Detect which cell encompasses the target text, then output its [x, y] center coordinate. 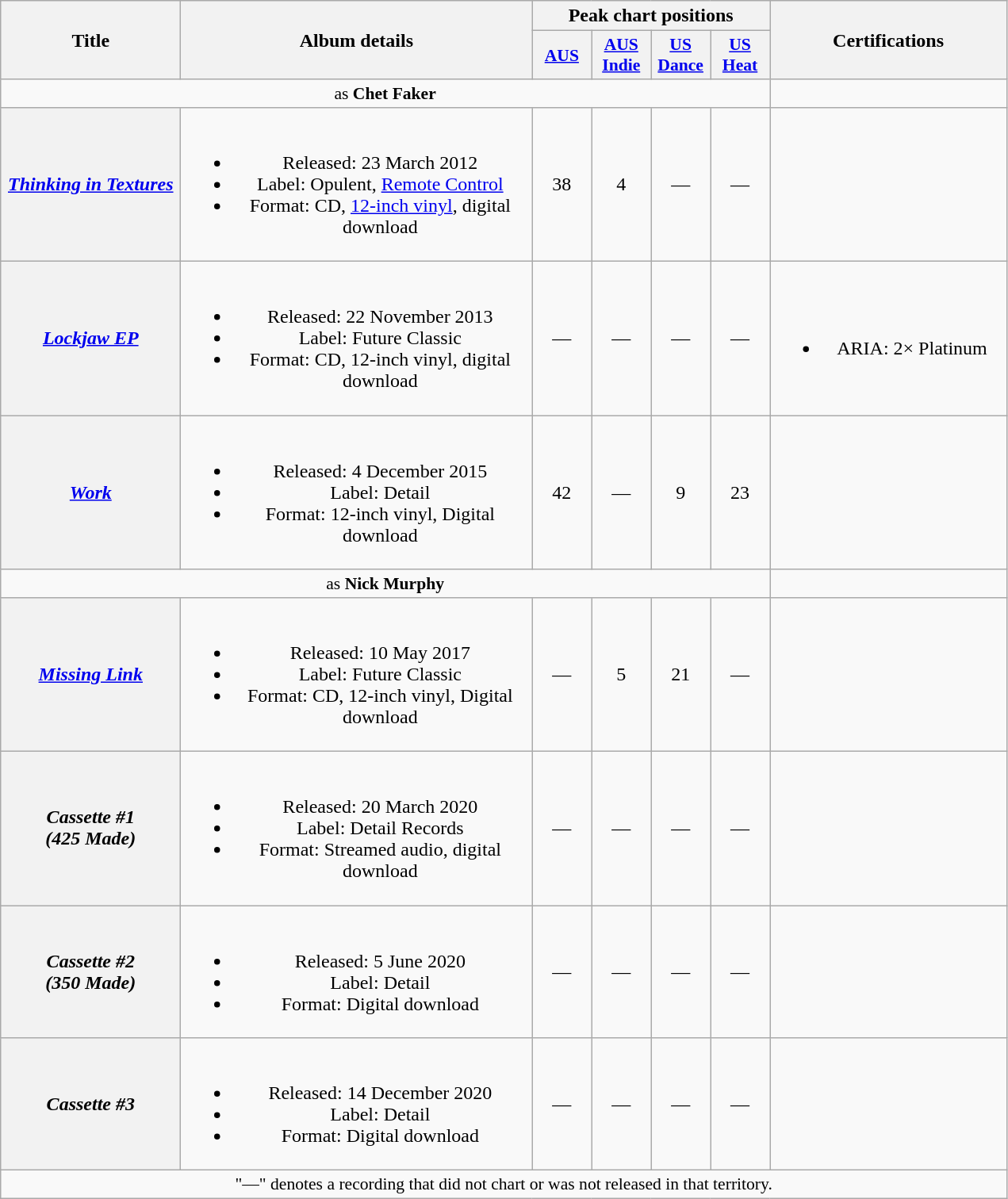
USDance [680, 56]
Cassette #3 [90, 1104]
Cassette #2(350 Made) [90, 972]
as Nick Murphy [385, 584]
USHeat [741, 56]
Title [90, 40]
21 [680, 674]
9 [680, 492]
Released: 20 March 2020 Label: Detail RecordsFormat: Streamed audio, digital download [357, 828]
Released: 22 November 2013 Label: Future ClassicFormat: CD, 12-inch vinyl, digital download [357, 339]
Missing Link [90, 674]
Released: 4 December 2015 Label: DetailFormat: 12-inch vinyl, Digital download [357, 492]
38 [561, 185]
42 [561, 492]
as Chet Faker [385, 94]
Work [90, 492]
Album details [357, 40]
Certifications [888, 40]
ARIA: 2× Platinum [888, 339]
Peak chart positions [651, 16]
4 [622, 185]
AUSIndie [622, 56]
23 [741, 492]
Released: 5 June 2020 Label: DetailFormat: Digital download [357, 972]
Cassette #1(425 Made) [90, 828]
AUS [561, 56]
Released: 23 March 2012Label: Opulent, Remote ControlFormat: CD, 12-inch vinyl, digital download [357, 185]
"—" denotes a recording that did not chart or was not released in that territory. [504, 1185]
Lockjaw EP [90, 339]
Released: 14 December 2020 Label: DetailFormat: Digital download [357, 1104]
5 [622, 674]
Released: 10 May 2017 Label: Future ClassicFormat: CD, 12-inch vinyl, Digital download [357, 674]
Thinking in Textures [90, 185]
